Return the (x, y) coordinate for the center point of the cell that contains the specified text.  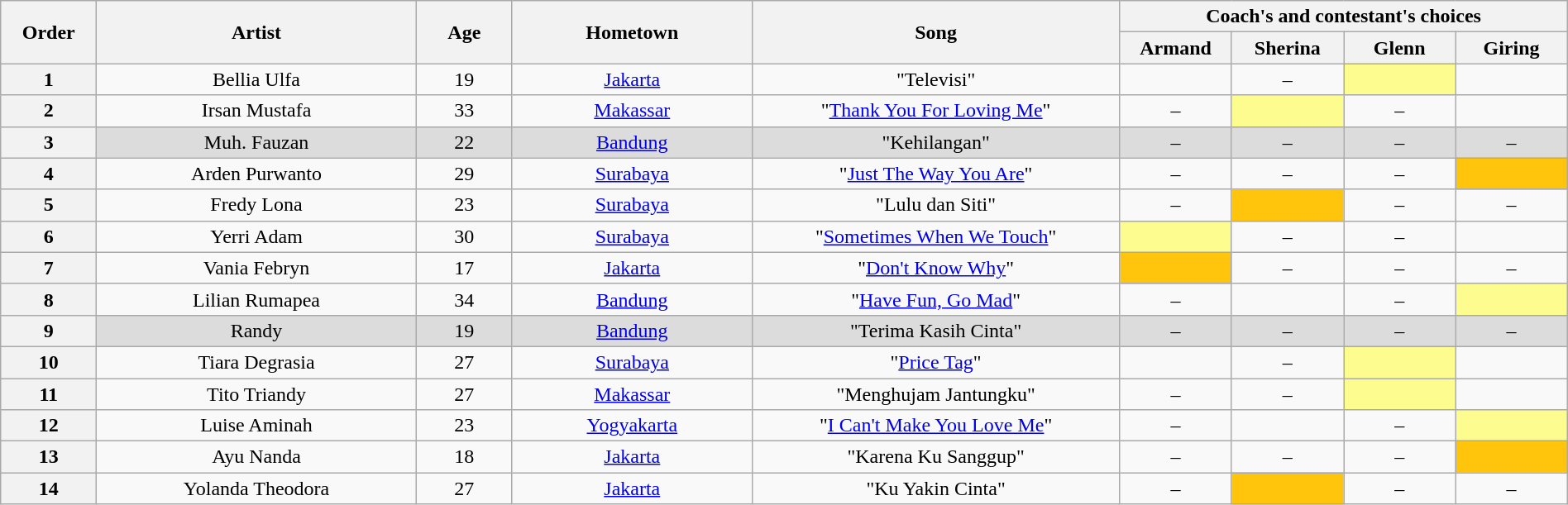
2 (49, 111)
Arden Purwanto (256, 174)
"Price Tag" (936, 362)
33 (464, 111)
"Just The Way You Are" (936, 174)
"I Can't Make You Love Me" (936, 426)
18 (464, 457)
4 (49, 174)
Age (464, 32)
22 (464, 142)
17 (464, 268)
5 (49, 205)
13 (49, 457)
Lilian Rumapea (256, 299)
Yolanda Theodora (256, 488)
3 (49, 142)
Giring (1512, 48)
"Have Fun, Go Mad" (936, 299)
29 (464, 174)
"Lulu dan Siti" (936, 205)
Armand (1176, 48)
Tiara Degrasia (256, 362)
30 (464, 236)
"Don't Know Why" (936, 268)
12 (49, 426)
9 (49, 331)
34 (464, 299)
"Thank You For Loving Me" (936, 111)
Luise Aminah (256, 426)
"Kehilangan" (936, 142)
Irsan Mustafa (256, 111)
10 (49, 362)
11 (49, 394)
Yerri Adam (256, 236)
1 (49, 79)
Muh. Fauzan (256, 142)
6 (49, 236)
"Ku Yakin Cinta" (936, 488)
Yogyakarta (632, 426)
"Karena Ku Sanggup" (936, 457)
Tito Triandy (256, 394)
Glenn (1399, 48)
Artist (256, 32)
Coach's and contestant's choices (1343, 17)
7 (49, 268)
Fredy Lona (256, 205)
Song (936, 32)
14 (49, 488)
"Sometimes When We Touch" (936, 236)
Hometown (632, 32)
"Terima Kasih Cinta" (936, 331)
8 (49, 299)
"Menghujam Jantungku" (936, 394)
Bellia Ulfa (256, 79)
Sherina (1287, 48)
Order (49, 32)
Ayu Nanda (256, 457)
"Televisi" (936, 79)
Randy (256, 331)
Vania Febryn (256, 268)
